Extract the [x, y] coordinate from the center of the cell holding the provided text.  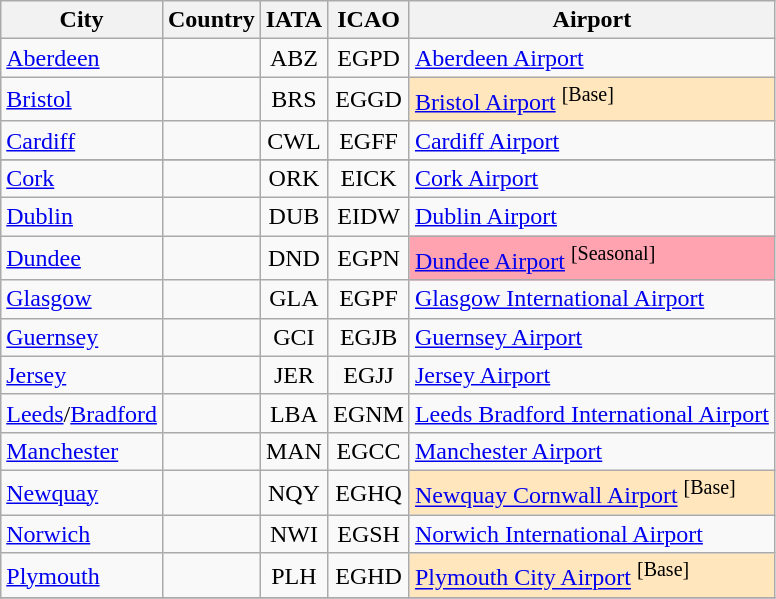
CWL [294, 140]
JER [294, 375]
EGSH [369, 534]
EGPF [369, 299]
EGFF [369, 140]
LBA [294, 413]
Cardiff Airport [592, 140]
EGGD [369, 100]
EGNM [369, 413]
Country [211, 20]
Cork Airport [592, 178]
ORK [294, 178]
Jersey Airport [592, 375]
Guernsey [82, 337]
EGCC [369, 451]
Cardiff [82, 140]
Cork [82, 178]
PLH [294, 576]
EGPN [369, 258]
Glasgow [82, 299]
EICK [369, 178]
Bristol [82, 100]
NQY [294, 492]
MAN [294, 451]
DUB [294, 217]
EGHD [369, 576]
Dundee [82, 258]
Dundee Airport [Seasonal] [592, 258]
Dublin Airport [592, 217]
IATA [294, 20]
EGJJ [369, 375]
Manchester [82, 451]
BRS [294, 100]
EGHQ [369, 492]
EIDW [369, 217]
Bristol Airport [Base] [592, 100]
Aberdeen [82, 58]
Plymouth [82, 576]
Norwich International Airport [592, 534]
Leeds Bradford International Airport [592, 413]
Jersey [82, 375]
City [82, 20]
Airport [592, 20]
EGPD [369, 58]
DND [294, 258]
Dublin [82, 217]
Leeds/Bradford [82, 413]
Glasgow International Airport [592, 299]
Guernsey Airport [592, 337]
NWI [294, 534]
GLA [294, 299]
Manchester Airport [592, 451]
Newquay Cornwall Airport [Base] [592, 492]
EGJB [369, 337]
Plymouth City Airport [Base] [592, 576]
Newquay [82, 492]
ICAO [369, 20]
ABZ [294, 58]
Aberdeen Airport [592, 58]
GCI [294, 337]
Norwich [82, 534]
